Return the [X, Y] coordinate for the center point of the cell that contains the specified text.  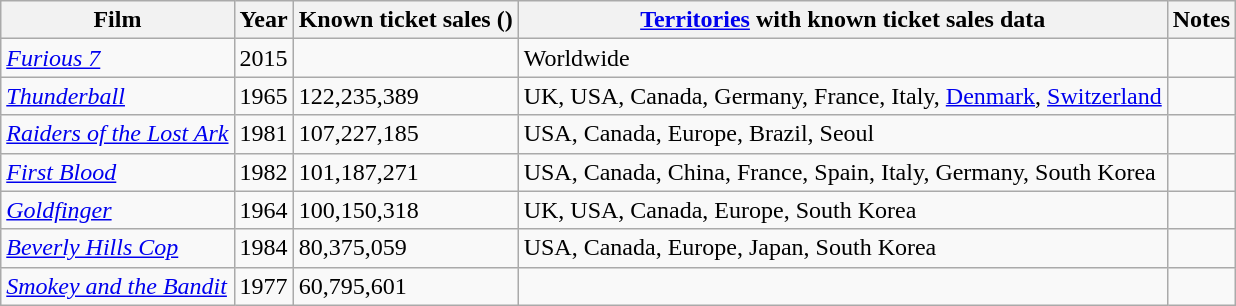
1984 [264, 248]
Worldwide [842, 58]
1981 [264, 134]
Beverly Hills Cop [118, 248]
Raiders of the Lost Ark [118, 134]
Film [118, 20]
Year [264, 20]
USA, Canada, Europe, Brazil, Seoul [842, 134]
1964 [264, 210]
Smokey and the Bandit [118, 286]
First Blood [118, 172]
80,375,059 [406, 248]
Territories with known ticket sales data [842, 20]
Notes [1201, 20]
Known ticket sales () [406, 20]
Furious 7 [118, 58]
1982 [264, 172]
USA, Canada, Europe, Japan, South Korea [842, 248]
UK, USA, Canada, Europe, South Korea [842, 210]
60,795,601 [406, 286]
100,150,318 [406, 210]
2015 [264, 58]
USA, Canada, China, France, Spain, Italy, Germany, South Korea [842, 172]
UK, USA, Canada, Germany, France, Italy, Denmark, Switzerland [842, 96]
122,235,389 [406, 96]
Thunderball [118, 96]
107,227,185 [406, 134]
1965 [264, 96]
101,187,271 [406, 172]
1977 [264, 286]
Goldfinger [118, 210]
